Search for the cell housing the specified text and yield its (X, Y) center coordinate. 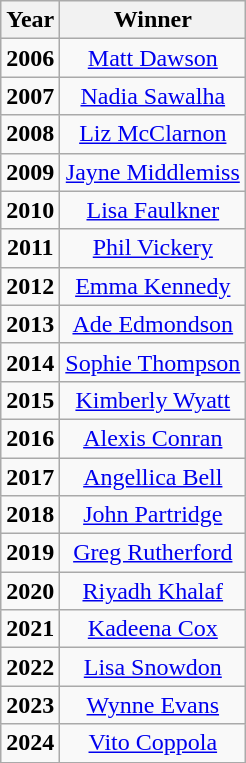
2006 (30, 58)
2023 (30, 705)
John Partridge (153, 515)
Matt Dawson (153, 58)
2024 (30, 743)
2014 (30, 362)
2012 (30, 286)
2018 (30, 515)
2008 (30, 134)
Riyadh Khalaf (153, 591)
2020 (30, 591)
2013 (30, 324)
Emma Kennedy (153, 286)
Kimberly Wyatt (153, 400)
Greg Rutherford (153, 553)
2011 (30, 248)
Vito Coppola (153, 743)
2019 (30, 553)
Lisa Faulkner (153, 210)
Wynne Evans (153, 705)
2016 (30, 438)
Angellica Bell (153, 477)
Year (30, 20)
2015 (30, 400)
2021 (30, 629)
Kadeena Cox (153, 629)
Jayne Middlemiss (153, 172)
2010 (30, 210)
Winner (153, 20)
Phil Vickery (153, 248)
Sophie Thompson (153, 362)
2009 (30, 172)
Alexis Conran (153, 438)
2017 (30, 477)
2007 (30, 96)
Ade Edmondson (153, 324)
Nadia Sawalha (153, 96)
2022 (30, 667)
Lisa Snowdon (153, 667)
Liz McClarnon (153, 134)
